Detect which cell encompasses the target text, then output its (X, Y) center coordinate. 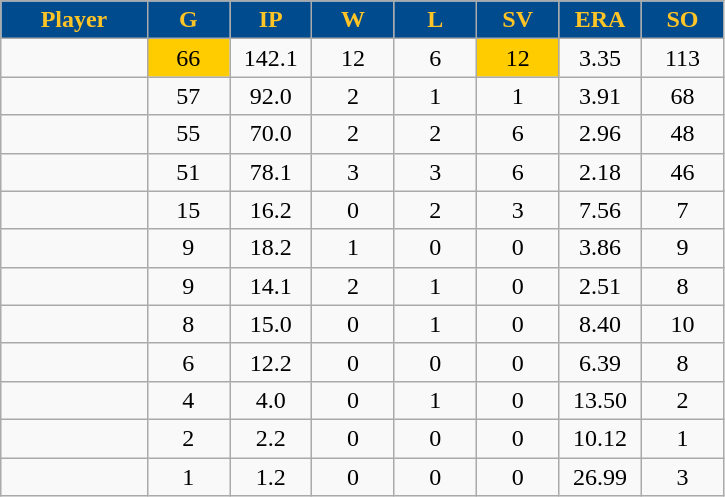
W (353, 20)
G (188, 20)
78.1 (271, 172)
26.99 (600, 477)
70.0 (271, 134)
46 (682, 172)
16.2 (271, 210)
3.91 (600, 96)
IP (271, 20)
12.2 (271, 362)
10 (682, 324)
66 (188, 58)
4 (188, 400)
L (435, 20)
2.96 (600, 134)
1.2 (271, 477)
10.12 (600, 438)
48 (682, 134)
51 (188, 172)
55 (188, 134)
3.86 (600, 248)
2.18 (600, 172)
4.0 (271, 400)
7.56 (600, 210)
92.0 (271, 96)
113 (682, 58)
2.51 (600, 286)
3.35 (600, 58)
8.40 (600, 324)
2.2 (271, 438)
142.1 (271, 58)
7 (682, 210)
14.1 (271, 286)
6.39 (600, 362)
ERA (600, 20)
18.2 (271, 248)
SO (682, 20)
15 (188, 210)
15.0 (271, 324)
SV (518, 20)
13.50 (600, 400)
57 (188, 96)
Player (74, 20)
68 (682, 96)
